Locate the cell with the specified text and output its [X, Y] center coordinate. 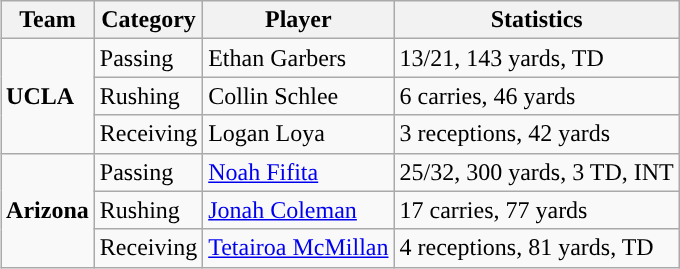
Jonah Coleman [298, 210]
Ethan Garbers [298, 58]
Team [48, 20]
Category [148, 20]
Logan Loya [298, 134]
Noah Fifita [298, 172]
Tetairoa McMillan [298, 248]
17 carries, 77 yards [536, 210]
25/32, 300 yards, 3 TD, INT [536, 172]
4 receptions, 81 yards, TD [536, 248]
UCLA [48, 96]
Collin Schlee [298, 96]
6 carries, 46 yards [536, 96]
Arizona [48, 210]
3 receptions, 42 yards [536, 134]
13/21, 143 yards, TD [536, 58]
Player [298, 20]
Statistics [536, 20]
